Provide the (X, Y) coordinate of the cell's center where the given text is located.  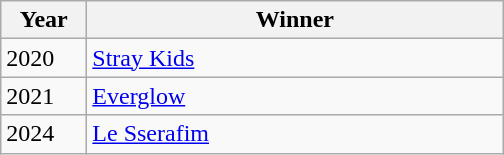
Everglow (295, 96)
Stray Kids (295, 58)
Year (44, 20)
2020 (44, 58)
Le Sserafim (295, 134)
2021 (44, 96)
2024 (44, 134)
Winner (295, 20)
